Detect which cell encompasses the target text, then output its [x, y] center coordinate. 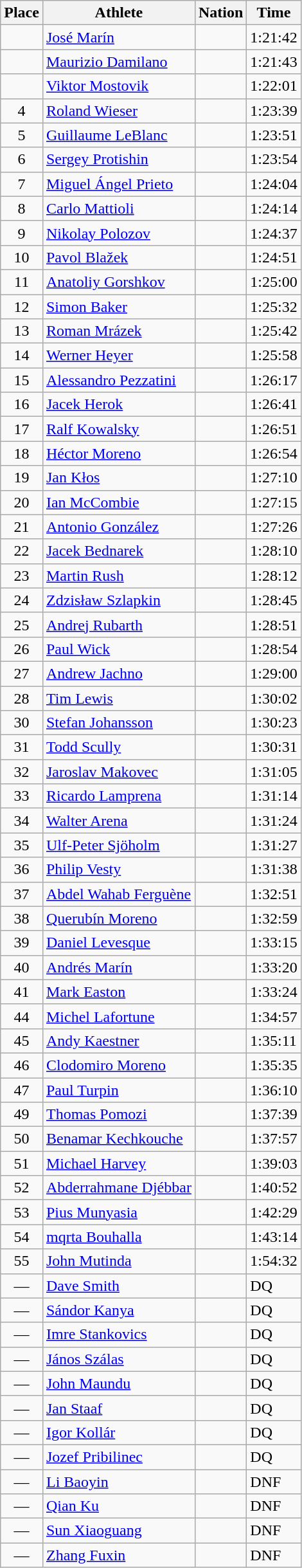
Sergey Protishin [118, 160]
32 [22, 772]
33 [22, 796]
1:30:02 [274, 698]
Héctor Moreno [118, 453]
16 [22, 405]
11 [22, 282]
Zhang Fuxin [118, 1555]
Pavol Blažek [118, 257]
52 [22, 1188]
28 [22, 698]
Qian Ku [118, 1506]
1:26:51 [274, 429]
Stefan Johansson [118, 723]
Michael Harvey [118, 1163]
23 [22, 576]
1:37:57 [274, 1139]
34 [22, 821]
17 [22, 429]
20 [22, 502]
Time [274, 13]
1:43:14 [274, 1237]
1:33:15 [274, 943]
Abderrahmane Djébbar [118, 1188]
Walter Arena [118, 821]
Jan Staaf [118, 1408]
38 [22, 918]
1:24:04 [274, 184]
John Maundu [118, 1383]
1:28:10 [274, 551]
Place [22, 13]
Andrew Jachno [118, 673]
Werner Heyer [118, 356]
Clodomiro Moreno [118, 1065]
25 [22, 624]
Imre Stankovics [118, 1335]
1:31:05 [274, 772]
Ralf Kowalsky [118, 429]
15 [22, 380]
14 [22, 356]
Zdzisław Szlapkin [118, 600]
47 [22, 1090]
1:25:00 [274, 282]
Benamar Kechkouche [118, 1139]
6 [22, 160]
Athlete [118, 13]
35 [22, 845]
Jacek Herok [118, 405]
41 [22, 992]
Andrés Marín [118, 967]
1:24:51 [274, 257]
1:31:24 [274, 821]
1:24:14 [274, 208]
1:21:43 [274, 62]
8 [22, 208]
1:28:54 [274, 649]
Guillaume LeBlanc [118, 135]
1:35:35 [274, 1065]
Michel Lafortune [118, 1016]
27 [22, 673]
36 [22, 870]
Querubín Moreno [118, 918]
1:34:57 [274, 1016]
1:27:10 [274, 478]
1:26:54 [274, 453]
1:30:23 [274, 723]
1:31:38 [274, 870]
Jaroslav Makovec [118, 772]
Viktor Mostovik [118, 86]
1:33:24 [274, 992]
30 [22, 723]
1:22:01 [274, 86]
Andrej Rubarth [118, 624]
45 [22, 1041]
1:23:51 [274, 135]
1:23:39 [274, 111]
Mark Easton [118, 992]
1:31:27 [274, 845]
Simon Baker [118, 307]
Philip Vesty [118, 870]
1:40:52 [274, 1188]
Dave Smith [118, 1286]
Alessandro Pezzatini [118, 380]
1:32:51 [274, 894]
1:39:03 [274, 1163]
Daniel Levesque [118, 943]
54 [22, 1237]
1:32:59 [274, 918]
Li Baoyin [118, 1481]
1:31:14 [274, 796]
Igor Kollár [118, 1432]
1:33:20 [274, 967]
Roman Mrázek [118, 331]
19 [22, 478]
31 [22, 747]
9 [22, 233]
1:27:15 [274, 502]
1:23:54 [274, 160]
Ian McCombie [118, 502]
21 [22, 527]
1:36:10 [274, 1090]
1:24:37 [274, 233]
1:26:41 [274, 405]
Nikolay Polozov [118, 233]
Martin Rush [118, 576]
1:37:39 [274, 1115]
Ulf-Peter Sjöholm [118, 845]
Paul Turpin [118, 1090]
22 [22, 551]
János Szálas [118, 1359]
1:42:29 [274, 1212]
Nation [220, 13]
24 [22, 600]
1:27:26 [274, 527]
39 [22, 943]
Carlo Mattioli [118, 208]
Ricardo Lamprena [118, 796]
1:29:00 [274, 673]
Jozef Pribilinec [118, 1457]
12 [22, 307]
John Mutinda [118, 1261]
50 [22, 1139]
1:28:12 [274, 576]
Sun Xiaoguang [118, 1531]
53 [22, 1212]
Roland Wieser [118, 111]
Paul Wick [118, 649]
49 [22, 1115]
1:25:58 [274, 356]
Tim Lewis [118, 698]
1:30:31 [274, 747]
44 [22, 1016]
1:28:45 [274, 600]
1:25:32 [274, 307]
1:54:32 [274, 1261]
Maurizio Damilano [118, 62]
José Marín [118, 37]
40 [22, 967]
1:26:17 [274, 380]
4 [22, 111]
55 [22, 1261]
Miguel Ángel Prieto [118, 184]
mqrta Bouhalla [118, 1237]
1:35:11 [274, 1041]
51 [22, 1163]
Anatoliy Gorshkov [118, 282]
37 [22, 894]
1:25:42 [274, 331]
5 [22, 135]
1:28:51 [274, 624]
46 [22, 1065]
1:21:42 [274, 37]
26 [22, 649]
7 [22, 184]
Jacek Bednarek [118, 551]
Pius Munyasia [118, 1212]
Thomas Pomozi [118, 1115]
Todd Scully [118, 747]
Abdel Wahab Ferguène [118, 894]
Sándor Kanya [118, 1310]
13 [22, 331]
Andy Kaestner [118, 1041]
Jan Kłos [118, 478]
18 [22, 453]
10 [22, 257]
Antonio González [118, 527]
